Return (x, y) of the center of cell containing provided text 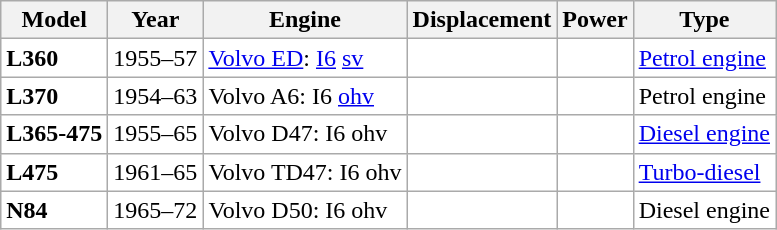
1954–63 (156, 96)
L475 (54, 172)
Power (595, 20)
Volvo A6: I6 ohv (305, 96)
Model (54, 20)
L370 (54, 96)
Volvo TD47: I6 ohv (305, 172)
Volvo D47: I6 ohv (305, 134)
1965–72 (156, 210)
Volvo ED: I6 sv (305, 58)
1955–57 (156, 58)
Engine (305, 20)
L365-475 (54, 134)
1955–65 (156, 134)
1961–65 (156, 172)
Volvo D50: I6 ohv (305, 210)
N84 (54, 210)
Year (156, 20)
Type (704, 20)
L360 (54, 58)
Displacement (482, 20)
Turbo-diesel (704, 172)
